Pinpoint the cell where the given text exists, returning its [X, Y] midpoint coordinate. 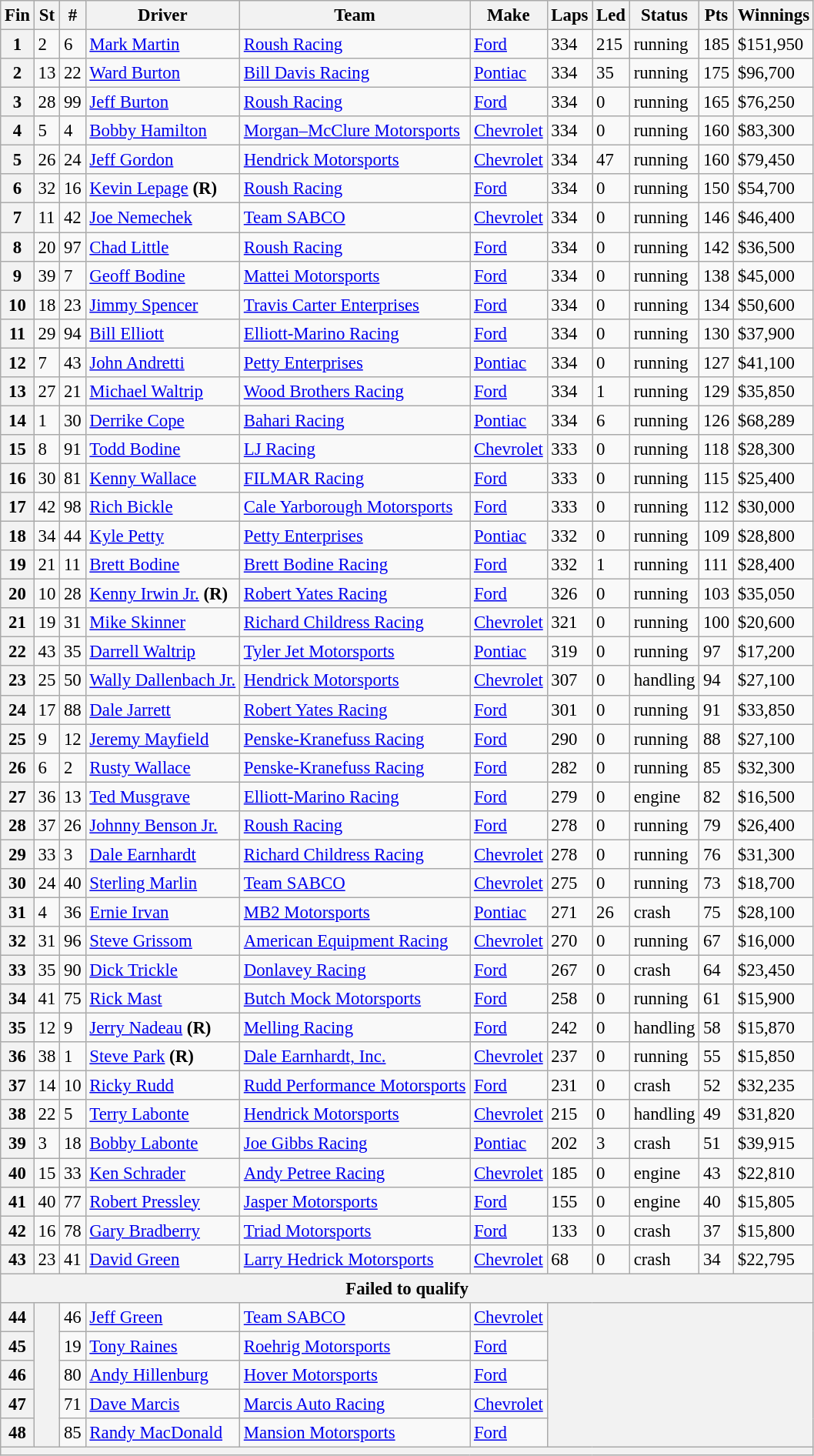
$68,289 [773, 420]
Hover Motorsports [354, 1375]
155 [569, 1201]
Sterling Marlin [162, 883]
Robert Pressley [162, 1201]
Jeff Gordon [162, 160]
$35,850 [773, 392]
$79,450 [773, 160]
American Equipment Racing [354, 941]
Wally Dallenbach Jr. [162, 681]
50 [72, 681]
# [72, 15]
Failed to qualify [408, 1288]
Cale Yarborough Motorsports [354, 507]
Randy MacDonald [162, 1433]
138 [717, 276]
45 [18, 1346]
$28,400 [773, 565]
$50,600 [773, 305]
58 [717, 1028]
Laps [569, 15]
258 [569, 999]
Bahari Racing [354, 420]
$28,100 [773, 912]
Tyler Jet Motorsports [354, 652]
$28,800 [773, 536]
Team [354, 15]
$31,820 [773, 1115]
48 [18, 1433]
$20,600 [773, 623]
242 [569, 1028]
202 [569, 1144]
Roehrig Motorsports [354, 1346]
Tony Raines [162, 1346]
Ted Musgrave [162, 796]
76 [717, 854]
Joe Gibbs Racing [354, 1144]
$15,850 [773, 1057]
$41,100 [773, 362]
Kyle Petty [162, 536]
Rudd Performance Motorsports [354, 1086]
$35,050 [773, 594]
Mark Martin [162, 45]
$25,400 [773, 478]
Driver [162, 15]
Winnings [773, 15]
$15,900 [773, 999]
Jerry Nadeau (R) [162, 1028]
Rich Bickle [162, 507]
51 [717, 1144]
Triad Motorsports [354, 1231]
279 [569, 796]
Ward Burton [162, 73]
49 [717, 1115]
Travis Carter Enterprises [354, 305]
68 [569, 1259]
$96,700 [773, 73]
Kevin Lepage (R) [162, 189]
146 [717, 218]
Johnny Benson Jr. [162, 826]
111 [717, 565]
126 [717, 420]
Dave Marcis [162, 1404]
Steve Grissom [162, 941]
100 [717, 623]
$33,850 [773, 710]
Jimmy Spencer [162, 305]
Make [509, 15]
231 [569, 1086]
Pts [717, 15]
270 [569, 941]
Dale Earnhardt [162, 854]
$37,900 [773, 333]
$16,500 [773, 796]
$15,870 [773, 1028]
Todd Bodine [162, 449]
Bill Davis Racing [354, 73]
$15,800 [773, 1231]
Marcis Auto Racing [354, 1404]
Rusty Wallace [162, 767]
319 [569, 652]
307 [569, 681]
Brett Bodine [162, 565]
Bobby Hamilton [162, 131]
275 [569, 883]
Fin [18, 15]
133 [569, 1231]
John Andretti [162, 362]
64 [717, 970]
Jeff Green [162, 1317]
326 [569, 594]
Mansion Motorsports [354, 1433]
67 [717, 941]
175 [717, 73]
Mattei Motorsports [354, 276]
$46,400 [773, 218]
$31,300 [773, 854]
142 [717, 247]
Rick Mast [162, 999]
55 [717, 1057]
Chad Little [162, 247]
Bill Elliott [162, 333]
$26,400 [773, 826]
Gary Bradberry [162, 1231]
$54,700 [773, 189]
237 [569, 1057]
112 [717, 507]
$36,500 [773, 247]
80 [72, 1375]
73 [717, 883]
Mike Skinner [162, 623]
Ernie Irvan [162, 912]
99 [72, 102]
Bobby Labonte [162, 1144]
61 [717, 999]
$32,300 [773, 767]
82 [717, 796]
98 [72, 507]
Kenny Irwin Jr. (R) [162, 594]
Steve Park (R) [162, 1057]
$17,200 [773, 652]
$28,300 [773, 449]
David Green [162, 1259]
134 [717, 305]
$16,000 [773, 941]
$83,300 [773, 131]
165 [717, 102]
Larry Hedrick Motorsports [354, 1259]
Ken Schrader [162, 1173]
Andy Hillenburg [162, 1375]
130 [717, 333]
71 [72, 1404]
$32,235 [773, 1086]
Jasper Motorsports [354, 1201]
Status [664, 15]
Morgan–McClure Motorsports [354, 131]
129 [717, 392]
$15,805 [773, 1201]
Dale Earnhardt, Inc. [354, 1057]
$45,000 [773, 276]
Terry Labonte [162, 1115]
127 [717, 362]
$22,810 [773, 1173]
282 [569, 767]
77 [72, 1201]
52 [717, 1086]
Darrell Waltrip [162, 652]
$39,915 [773, 1144]
103 [717, 594]
St [46, 15]
301 [569, 710]
118 [717, 449]
Kenny Wallace [162, 478]
Melling Racing [354, 1028]
MB2 Motorsports [354, 912]
Donlavey Racing [354, 970]
Ricky Rudd [162, 1086]
$76,250 [773, 102]
$23,450 [773, 970]
271 [569, 912]
FILMAR Racing [354, 478]
Geoff Bodine [162, 276]
79 [717, 826]
LJ Racing [354, 449]
267 [569, 970]
Butch Mock Motorsports [354, 999]
Joe Nemechek [162, 218]
$18,700 [773, 883]
Dick Trickle [162, 970]
81 [72, 478]
290 [569, 739]
78 [72, 1231]
Michael Waltrip [162, 392]
$30,000 [773, 507]
Wood Brothers Racing [354, 392]
Dale Jarrett [162, 710]
Jeff Burton [162, 102]
115 [717, 478]
Brett Bodine Racing [354, 565]
Jeremy Mayfield [162, 739]
Derrike Cope [162, 420]
150 [717, 189]
Led [611, 15]
109 [717, 536]
96 [72, 941]
$22,795 [773, 1259]
$151,950 [773, 45]
90 [72, 970]
321 [569, 623]
Andy Petree Racing [354, 1173]
